Output the (X, Y) coordinate of the center of the cell containing the given text.  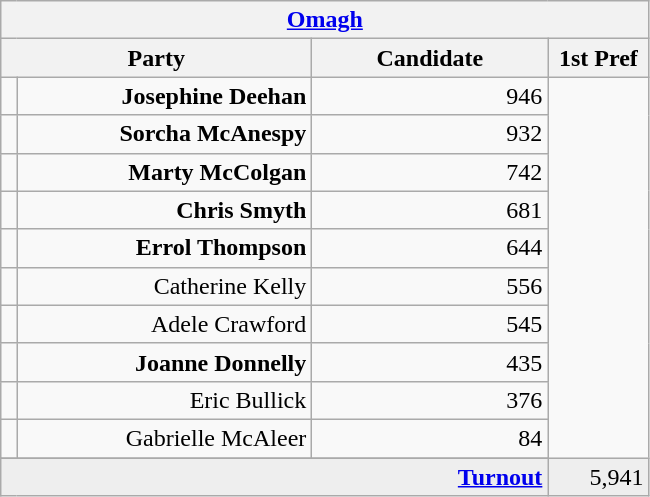
Adele Crawford (164, 324)
Omagh (325, 20)
435 (430, 362)
Errol Thompson (164, 248)
Gabrielle McAleer (164, 438)
Turnout (274, 477)
Chris Smyth (164, 210)
Party (156, 58)
1st Pref (598, 58)
84 (430, 438)
932 (430, 134)
Josephine Deehan (164, 96)
556 (430, 286)
681 (430, 210)
545 (430, 324)
5,941 (598, 477)
Sorcha McAnespy (164, 134)
Marty McColgan (164, 172)
Candidate (430, 58)
742 (430, 172)
946 (430, 96)
Catherine Kelly (164, 286)
Joanne Donnelly (164, 362)
644 (430, 248)
Eric Bullick (164, 400)
376 (430, 400)
